Return the [x, y] coordinate for the center point of the cell that contains the specified text.  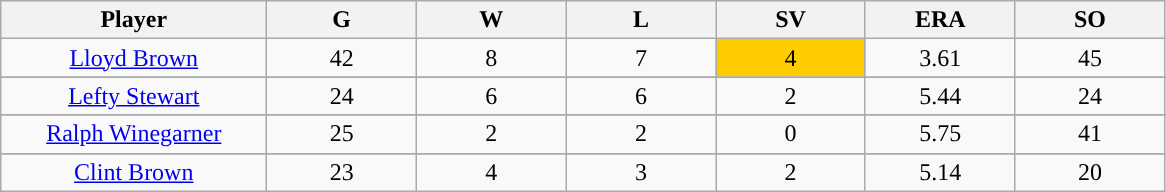
5.44 [940, 96]
Ralph Winegarner [134, 134]
3.61 [940, 58]
45 [1090, 58]
SO [1090, 20]
5.14 [940, 172]
5.75 [940, 134]
Clint Brown [134, 172]
0 [791, 134]
Lefty Stewart [134, 96]
Player [134, 20]
23 [342, 172]
8 [491, 58]
42 [342, 58]
SV [791, 20]
3 [641, 172]
7 [641, 58]
W [491, 20]
41 [1090, 134]
L [641, 20]
G [342, 20]
25 [342, 134]
Lloyd Brown [134, 58]
ERA [940, 20]
20 [1090, 172]
